Output the [X, Y] coordinate of the center of the cell containing the given text.  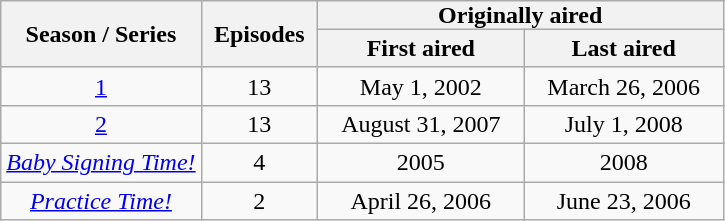
4 [259, 162]
Originally aired [520, 15]
July 1, 2008 [624, 124]
First aired [420, 48]
Practice Time! [101, 201]
Last aired [624, 48]
Baby Signing Time! [101, 162]
August 31, 2007 [420, 124]
2005 [420, 162]
2008 [624, 162]
April 26, 2006 [420, 201]
May 1, 2002 [420, 86]
Season / Series [101, 34]
March 26, 2006 [624, 86]
Episodes [259, 34]
1 [101, 86]
June 23, 2006 [624, 201]
